Return the [x, y] coordinate for the center point of the cell that contains the specified text.  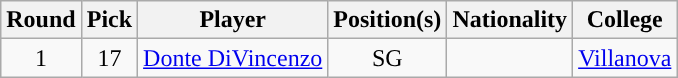
Round [41, 20]
1 [41, 58]
Villanova [625, 58]
Position(s) [388, 20]
17 [109, 58]
SG [388, 58]
College [625, 20]
Pick [109, 20]
Nationality [510, 20]
Player [233, 20]
Donte DiVincenzo [233, 58]
